Output the [X, Y] coordinate of the center of the cell containing the given text.  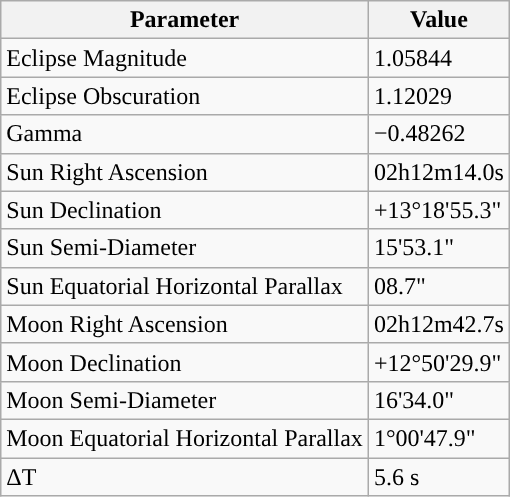
Moon Equatorial Horizontal Parallax [185, 438]
1°00'47.9" [438, 438]
15'53.1" [438, 248]
02h12m14.0s [438, 172]
Moon Semi-Diameter [185, 400]
5.6 s [438, 477]
Sun Equatorial Horizontal Parallax [185, 286]
+13°18'55.3" [438, 210]
1.12029 [438, 96]
Eclipse Magnitude [185, 58]
Moon Declination [185, 362]
Sun Right Ascension [185, 172]
Moon Right Ascension [185, 324]
−0.48262 [438, 134]
ΔT [185, 477]
02h12m42.7s [438, 324]
+12°50'29.9" [438, 362]
Parameter [185, 20]
1.05844 [438, 58]
Sun Semi-Diameter [185, 248]
Value [438, 20]
Sun Declination [185, 210]
08.7" [438, 286]
Gamma [185, 134]
16'34.0" [438, 400]
Eclipse Obscuration [185, 96]
